Output the (x, y) coordinate of the center of the cell containing the given text.  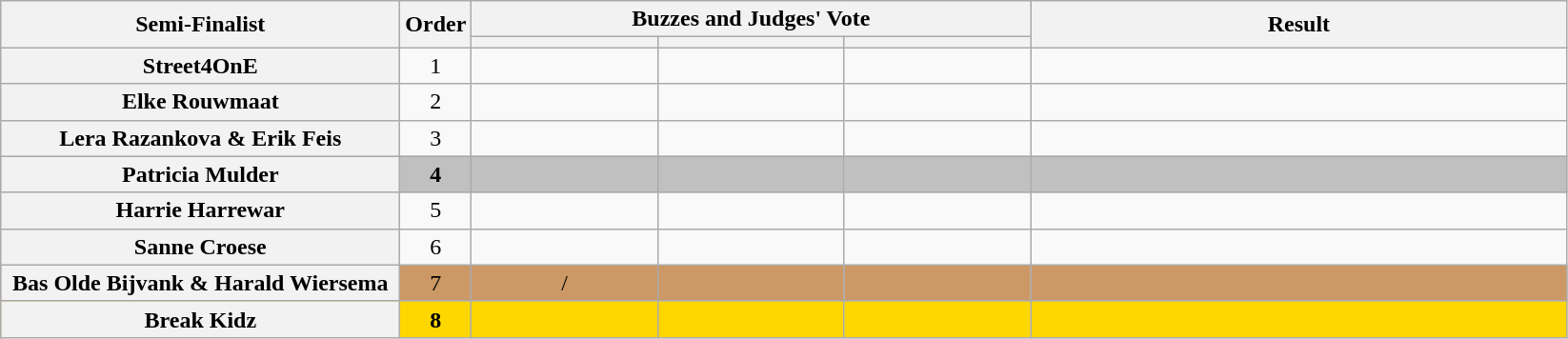
8 (436, 319)
1 (436, 66)
Sanne Croese (200, 247)
3 (436, 138)
6 (436, 247)
5 (436, 210)
Patricia Mulder (200, 174)
Lera Razankova & Erik Feis (200, 138)
Break Kidz (200, 319)
4 (436, 174)
Result (1299, 25)
Elke Rouwmaat (200, 102)
2 (436, 102)
Buzzes and Judges' Vote (751, 19)
Semi-Finalist (200, 25)
Harrie Harrewar (200, 210)
Bas Olde Bijvank & Harald Wiersema (200, 283)
Street4OnE (200, 66)
7 (436, 283)
Order (436, 25)
/ (565, 283)
